Locate the cell with the specified text and output its [X, Y] center coordinate. 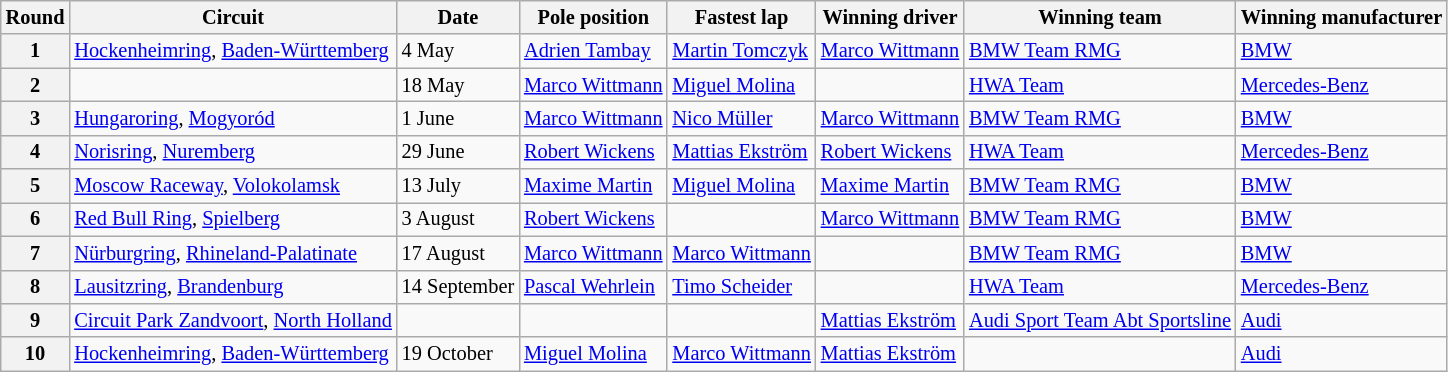
14 September [458, 287]
Red Bull Ring, Spielberg [232, 219]
1 June [458, 118]
Adrien Tambay [593, 51]
19 October [458, 354]
5 [36, 186]
10 [36, 354]
1 [36, 51]
8 [36, 287]
3 August [458, 219]
Pascal Wehrlein [593, 287]
7 [36, 253]
29 June [458, 152]
Winning team [1100, 17]
Circuit Park Zandvoort, North Holland [232, 320]
3 [36, 118]
Circuit [232, 17]
Round [36, 17]
4 [36, 152]
Martin Tomczyk [741, 51]
Hungaroring, Mogyoród [232, 118]
17 August [458, 253]
Nico Müller [741, 118]
9 [36, 320]
Norisring, Nuremberg [232, 152]
18 May [458, 85]
Timo Scheider [741, 287]
6 [36, 219]
13 July [458, 186]
Moscow Raceway, Volokolamsk [232, 186]
Winning manufacturer [1342, 17]
Winning driver [890, 17]
Date [458, 17]
4 May [458, 51]
Fastest lap [741, 17]
Pole position [593, 17]
Nürburgring, Rhineland-Palatinate [232, 253]
Audi Sport Team Abt Sportsline [1100, 320]
2 [36, 85]
Lausitzring, Brandenburg [232, 287]
